Provide the [X, Y] coordinate of the cell's center where the given text is located.  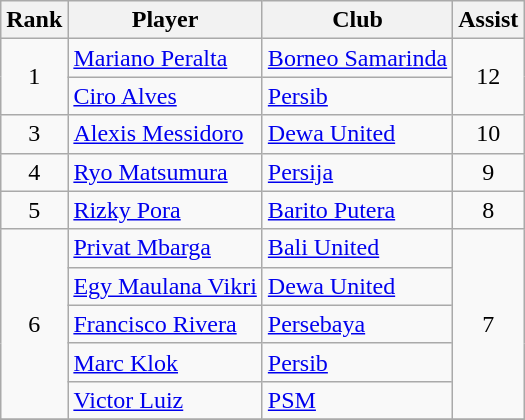
Rank [34, 20]
Francisco Rivera [165, 324]
6 [34, 324]
Victor Luiz [165, 400]
Ciro Alves [165, 96]
Alexis Messidoro [165, 134]
Bali United [357, 248]
9 [488, 172]
Assist [488, 20]
5 [34, 210]
PSM [357, 400]
Marc Klok [165, 362]
Mariano Peralta [165, 58]
Borneo Samarinda [357, 58]
Privat Mbarga [165, 248]
10 [488, 134]
3 [34, 134]
Egy Maulana Vikri [165, 286]
8 [488, 210]
4 [34, 172]
Club [357, 20]
Player [165, 20]
1 [34, 77]
7 [488, 324]
Barito Putera [357, 210]
Rizky Pora [165, 210]
Persija [357, 172]
12 [488, 77]
Persebaya [357, 324]
Ryo Matsumura [165, 172]
